Capture the cell that displays the provided text and extract its (x, y) central coordinate. 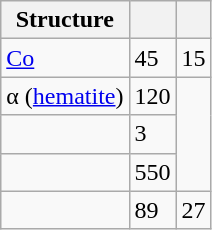
550 (152, 172)
15 (194, 58)
3 (152, 134)
120 (152, 96)
27 (194, 210)
α (hematite) (65, 96)
Structure (65, 20)
Co (65, 58)
45 (152, 58)
89 (152, 210)
